Search for the cell housing the specified text and yield its [X, Y] center coordinate. 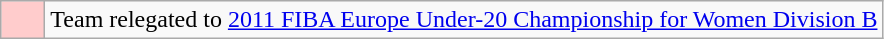
Team relegated to 2011 FIBA Europe Under-20 Championship for Women Division B [464, 20]
